Locate the cell with the specified text and output its [x, y] center coordinate. 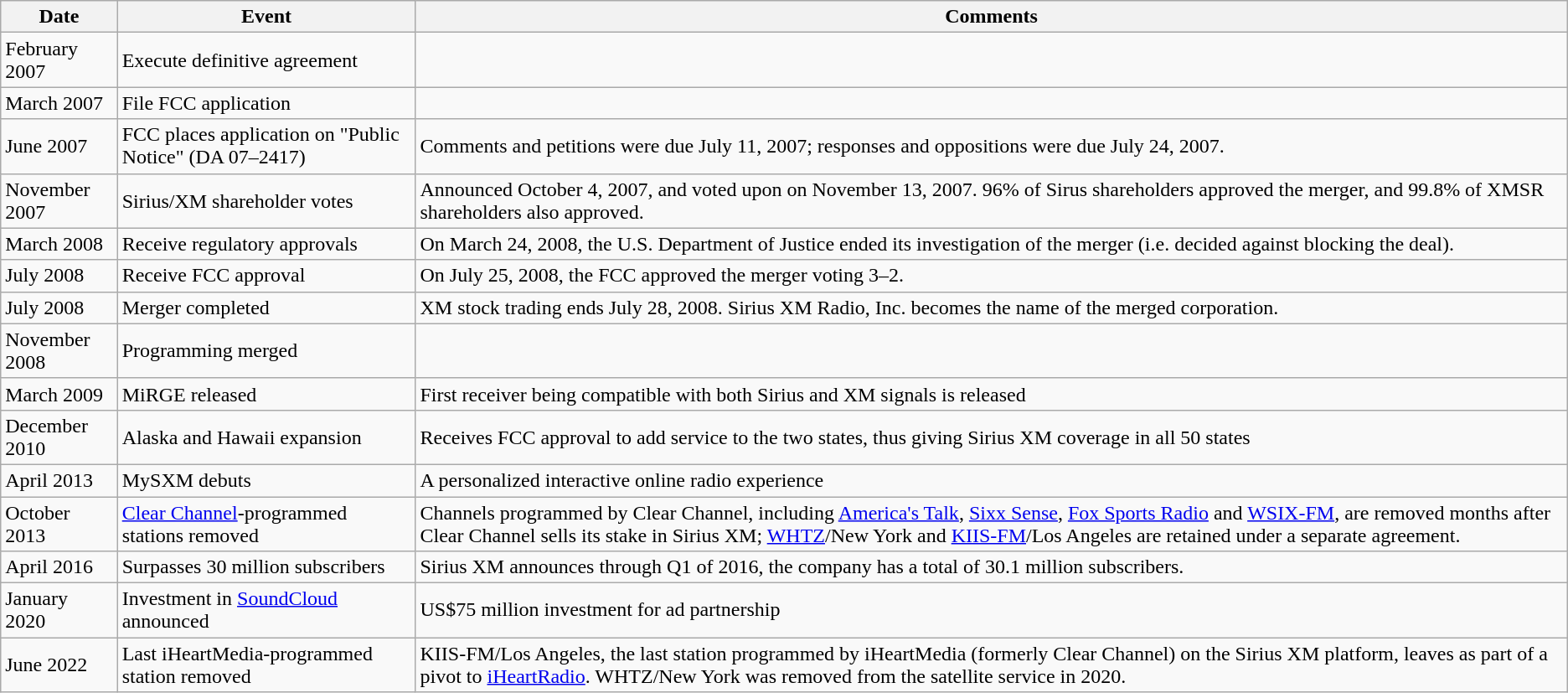
June 2007 [59, 146]
November 2008 [59, 350]
Surpasses 30 million subscribers [266, 567]
Clear Channel-programmed stations removed [266, 523]
US$75 million investment for ad partnership [992, 610]
XM stock trading ends July 28, 2008. Sirius XM Radio, Inc. becomes the name of the merged corporation. [992, 308]
April 2016 [59, 567]
Comments and petitions were due July 11, 2007; responses and oppositions were due July 24, 2007. [992, 146]
Date [59, 17]
April 2013 [59, 480]
First receiver being compatible with both Sirius and XM signals is released [992, 394]
January 2020 [59, 610]
MiRGE released [266, 394]
Receive FCC approval [266, 276]
March 2009 [59, 394]
Comments [992, 17]
A personalized interactive online radio experience [992, 480]
December 2010 [59, 437]
March 2008 [59, 244]
October 2013 [59, 523]
Programming merged [266, 350]
On July 25, 2008, the FCC approved the merger voting 3–2. [992, 276]
MySXM debuts [266, 480]
Last iHeartMedia-programmed station removed [266, 665]
Execute definitive agreement [266, 60]
Merger completed [266, 308]
FCC places application on "Public Notice" (DA 07–2417) [266, 146]
Alaska and Hawaii expansion [266, 437]
Event [266, 17]
Sirius XM announces through Q1 of 2016, the company has a total of 30.1 million subscribers. [992, 567]
February 2007 [59, 60]
June 2022 [59, 665]
File FCC application [266, 103]
Receives FCC approval to add service to the two states, thus giving Sirius XM coverage in all 50 states [992, 437]
Investment in SoundCloud announced [266, 610]
Sirius/XM shareholder votes [266, 201]
November 2007 [59, 201]
On March 24, 2008, the U.S. Department of Justice ended its investigation of the merger (i.e. decided against blocking the deal). [992, 244]
Receive regulatory approvals [266, 244]
March 2007 [59, 103]
